Locate the cell with the specified text and output its (x, y) center coordinate. 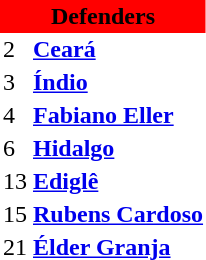
6 (15, 148)
Defenders (103, 16)
Rubens Cardoso (118, 214)
Hidalgo (118, 148)
3 (15, 82)
13 (15, 182)
Ceará (118, 50)
2 (15, 50)
4 (15, 116)
Índio (118, 82)
Ediglê (118, 182)
15 (15, 214)
Fabiano Eller (118, 116)
